Search for the cell housing the specified text and yield its [X, Y] center coordinate. 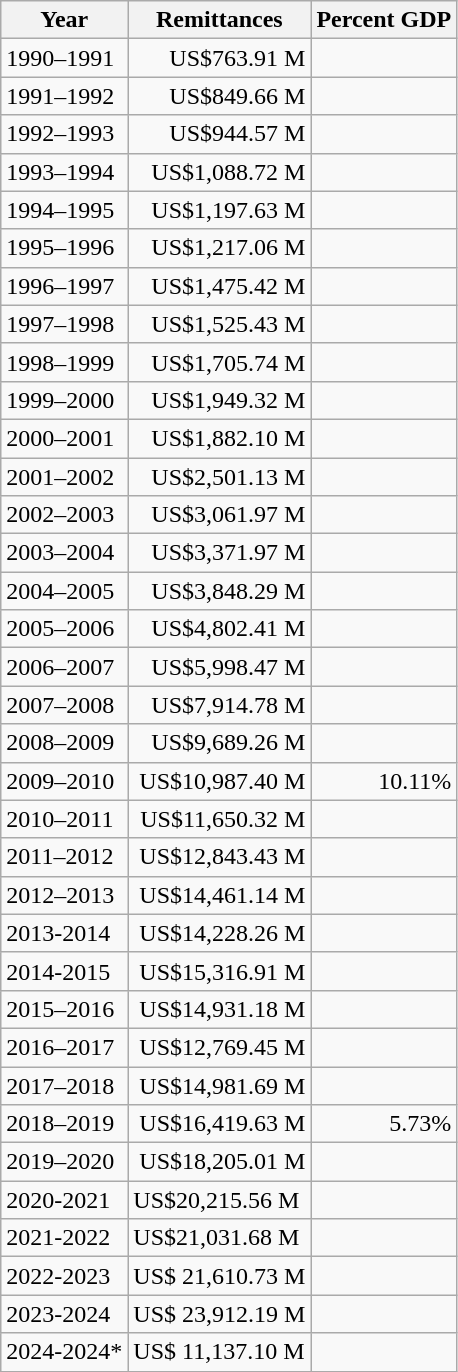
US$1,949.32 M [220, 400]
US$14,931.18 M [220, 1009]
2008–2009 [64, 743]
5.73% [384, 1124]
2015–2016 [64, 1009]
10.11% [384, 781]
1994–1995 [64, 210]
2001–2002 [64, 477]
US$7,914.78 M [220, 705]
2017–2018 [64, 1085]
1995–1996 [64, 248]
1993–1994 [64, 172]
Remittances [220, 20]
2013-2014 [64, 933]
2003–2004 [64, 553]
US$3,371.97 M [220, 553]
2002–2003 [64, 515]
1997–1998 [64, 324]
US$1,197.63 M [220, 210]
US$11,650.32 M [220, 819]
1998–1999 [64, 362]
US$16,419.63 M [220, 1124]
US$1,525.43 M [220, 324]
2014-2015 [64, 971]
US$20,215.56 M [220, 1200]
2022-2023 [64, 1276]
US$2,501.13 M [220, 477]
US$763.91 M [220, 58]
Year [64, 20]
US$1,088.72 M [220, 172]
US$1,475.42 M [220, 286]
US$14,461.14 M [220, 895]
2006–2007 [64, 667]
2004–2005 [64, 591]
Percent GDP [384, 20]
US$1,882.10 M [220, 438]
US$18,205.01 M [220, 1162]
1999–2000 [64, 400]
2007–2008 [64, 705]
US$9,689.26 M [220, 743]
2016–2017 [64, 1047]
2023-2024 [64, 1314]
2021-2022 [64, 1238]
US$12,769.45 M [220, 1047]
US$21,031.68 M [220, 1238]
2011–2012 [64, 857]
US$12,843.43 M [220, 857]
2010–2011 [64, 819]
1996–1997 [64, 286]
US$ 21,610.73 M [220, 1276]
2009–2010 [64, 781]
2000–2001 [64, 438]
US$14,228.26 M [220, 933]
US$3,848.29 M [220, 591]
US$944.57 M [220, 134]
US$1,217.06 M [220, 248]
US$4,802.41 M [220, 629]
2024-2024* [64, 1352]
1990–1991 [64, 58]
2020-2021 [64, 1200]
US$ 23,912.19 M [220, 1314]
2005–2006 [64, 629]
2012–2013 [64, 895]
2019–2020 [64, 1162]
US$10,987.40 M [220, 781]
US$14,981.69 M [220, 1085]
2018–2019 [64, 1124]
US$3,061.97 M [220, 515]
US$849.66 M [220, 96]
1991–1992 [64, 96]
US$1,705.74 M [220, 362]
US$ 11,137.10 M [220, 1352]
US$5,998.47 M [220, 667]
1992–1993 [64, 134]
US$15,316.91 M [220, 971]
